Return the (x, y) coordinate for the center point of the cell that contains the specified text.  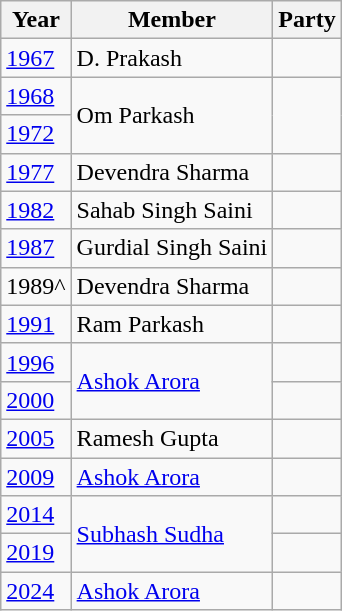
Sahab Singh Saini (172, 210)
Gurdial Singh Saini (172, 248)
2009 (36, 477)
Om Parkash (172, 115)
1968 (36, 96)
1991 (36, 324)
1989^ (36, 286)
1996 (36, 362)
Ramesh Gupta (172, 438)
1967 (36, 58)
2019 (36, 553)
2005 (36, 438)
2024 (36, 591)
Ram Parkash (172, 324)
1977 (36, 172)
Member (172, 20)
1972 (36, 134)
Subhash Sudha (172, 534)
2014 (36, 515)
1987 (36, 248)
Year (36, 20)
2000 (36, 400)
D. Prakash (172, 58)
Party (307, 20)
1982 (36, 210)
